From the cell containing the given text, extract its center point as [x, y] coordinate. 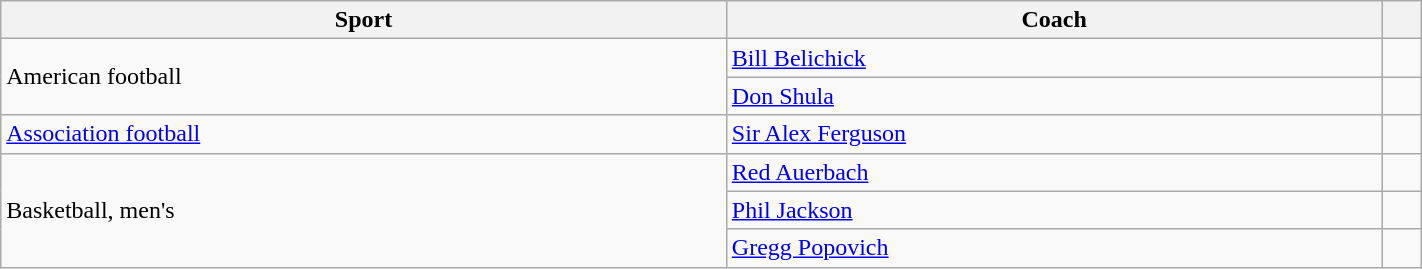
Bill Belichick [1054, 58]
Don Shula [1054, 96]
Sport [364, 20]
Association football [364, 134]
Gregg Popovich [1054, 248]
Sir Alex Ferguson [1054, 134]
Basketball, men's [364, 210]
American football [364, 77]
Coach [1054, 20]
Phil Jackson [1054, 210]
Red Auerbach [1054, 172]
